For the text-containing cell, return its midpoint in [X, Y] coordinate format. 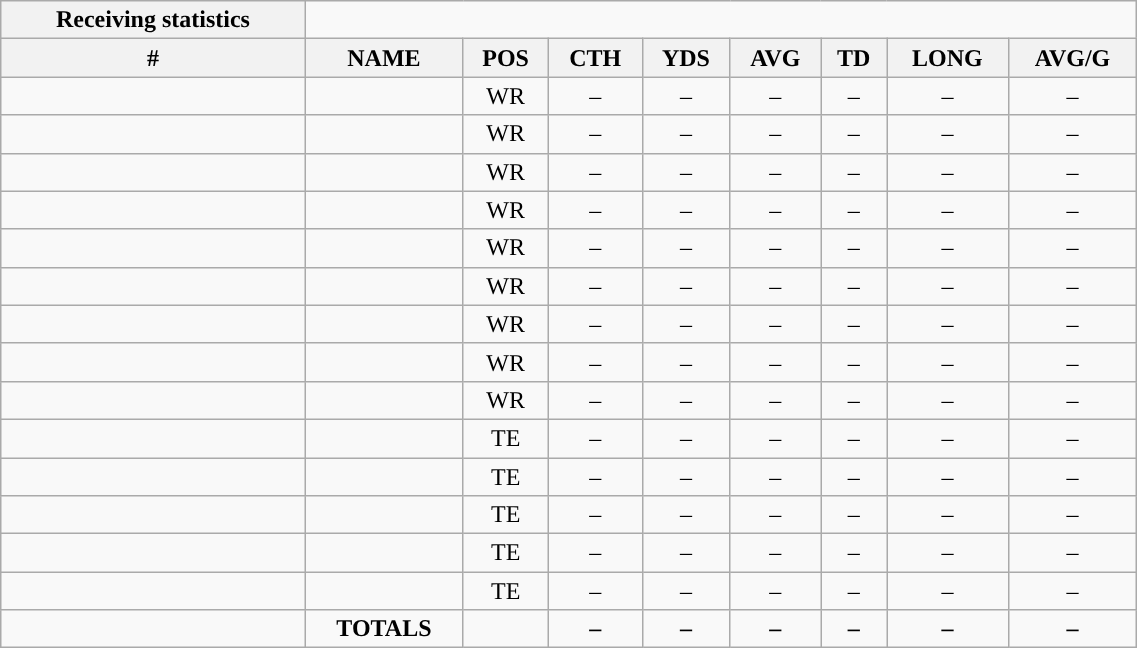
TD [854, 58]
AVG/G [1072, 58]
POS [506, 58]
CTH [595, 58]
LONG [948, 58]
TOTALS [384, 629]
AVG [776, 58]
Receiving statistics [153, 20]
NAME [384, 58]
# [153, 58]
YDS [686, 58]
